From the cell containing the given text, extract its center point as [X, Y] coordinate. 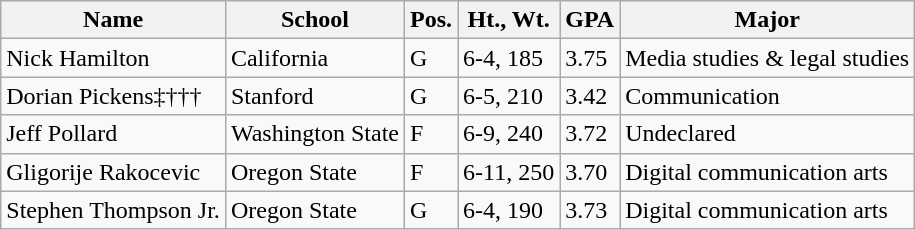
Major [768, 20]
Nick Hamilton [114, 58]
Ht., Wt. [509, 20]
6-4, 190 [509, 210]
Gligorije Rakocevic [114, 172]
3.73 [590, 210]
3.70 [590, 172]
3.75 [590, 58]
6-9, 240 [509, 134]
Undeclared [768, 134]
Stephen Thompson Jr. [114, 210]
Media studies & legal studies [768, 58]
Washington State [314, 134]
California [314, 58]
Pos. [430, 20]
Dorian Pickens‡††† [114, 96]
GPA [590, 20]
3.72 [590, 134]
6-11, 250 [509, 172]
Stanford [314, 96]
Communication [768, 96]
6-4, 185 [509, 58]
School [314, 20]
Name [114, 20]
6-5, 210 [509, 96]
Jeff Pollard [114, 134]
3.42 [590, 96]
